Identify which cell holds the provided text, then report its [X, Y] central coordinate. 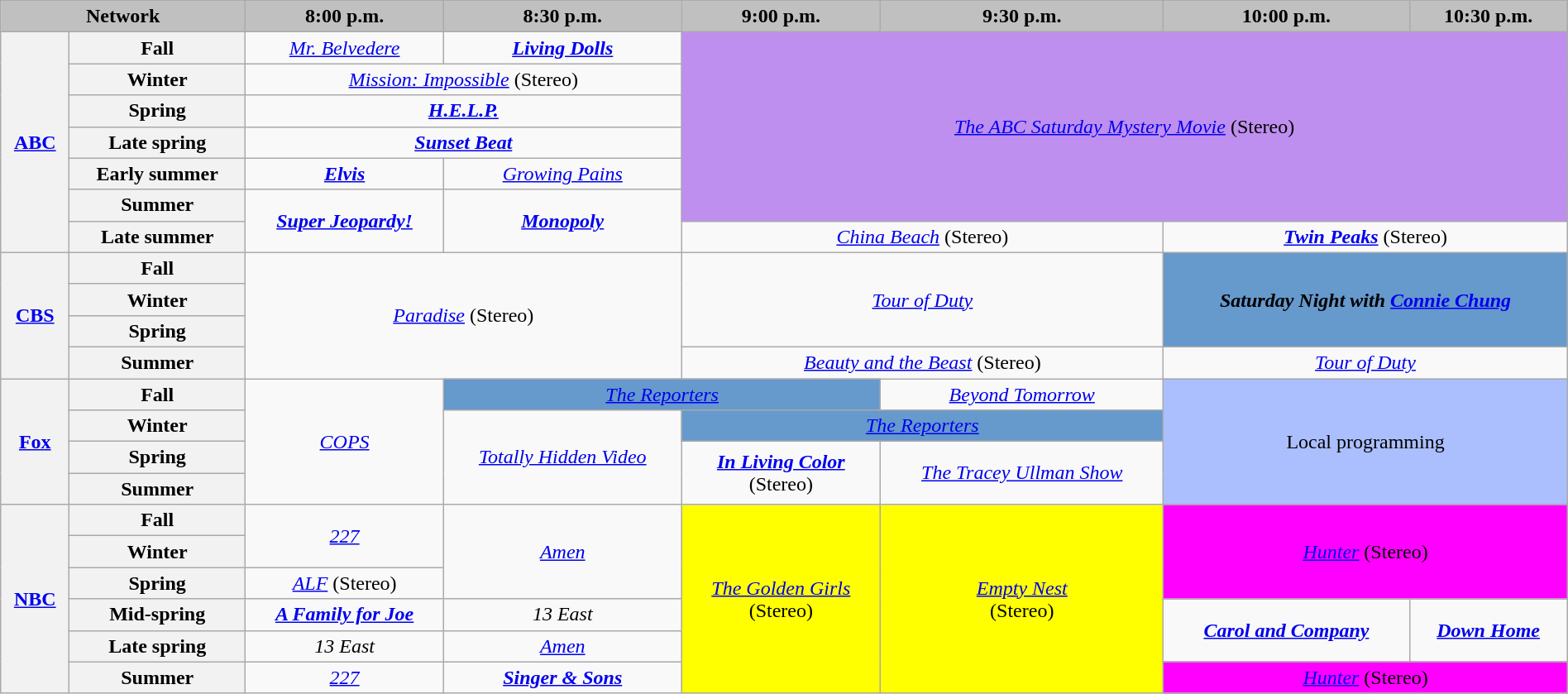
Living Dolls [562, 48]
Monopoly [562, 221]
Super Jeopardy! [345, 221]
Twin Peaks (Stereo) [1365, 237]
Mid-spring [157, 615]
Early summer [157, 174]
Mr. Belvedere [345, 48]
Fox [35, 442]
A Family for Joe [345, 615]
ALF (Stereo) [345, 583]
8:00 p.m. [345, 17]
Mission: Impossible (Stereo) [463, 79]
10:00 p.m. [1287, 17]
Growing Pains [562, 174]
Empty Nest(Stereo) [1022, 599]
Totally Hidden Video [562, 457]
Saturday Night with Connie Chung [1365, 299]
CBS [35, 315]
Singer & Sons [562, 677]
ABC [35, 142]
Beyond Tomorrow [1022, 395]
10:30 p.m. [1489, 17]
COPS [345, 442]
Late summer [157, 237]
Down Home [1489, 630]
NBC [35, 599]
The ABC Saturday Mystery Movie (Stereo) [1125, 127]
Sunset Beat [463, 142]
8:30 p.m. [562, 17]
China Beach (Stereo) [923, 237]
Elvis [345, 174]
Paradise (Stereo) [463, 315]
Beauty and the Beast (Stereo) [923, 362]
In Living Color(Stereo) [781, 473]
The Tracey Ullman Show [1022, 473]
Local programming [1365, 442]
9:00 p.m. [781, 17]
Network [123, 17]
H.E.L.P. [463, 111]
The Golden Girls(Stereo) [781, 599]
9:30 p.m. [1022, 17]
Carol and Company [1287, 630]
